Extract the [X, Y] coordinate from the center of the cell holding the provided text.  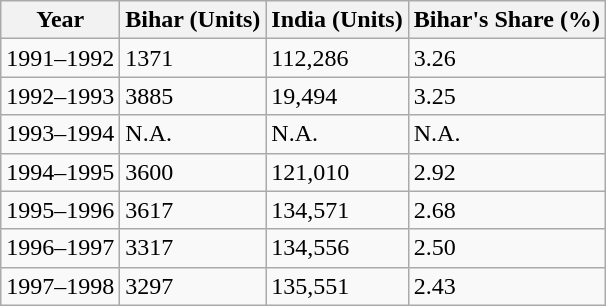
1992–1993 [60, 96]
1371 [193, 58]
3297 [193, 286]
1991–1992 [60, 58]
3600 [193, 172]
19,494 [337, 96]
1994–1995 [60, 172]
Bihar's Share (%) [506, 20]
1997–1998 [60, 286]
134,556 [337, 248]
3317 [193, 248]
3.26 [506, 58]
134,571 [337, 210]
2.50 [506, 248]
Year [60, 20]
3885 [193, 96]
121,010 [337, 172]
1993–1994 [60, 134]
3.25 [506, 96]
135,551 [337, 286]
1996–1997 [60, 248]
112,286 [337, 58]
India (Units) [337, 20]
Bihar (Units) [193, 20]
2.43 [506, 286]
2.68 [506, 210]
3617 [193, 210]
1995–1996 [60, 210]
2.92 [506, 172]
